From the cell containing the given text, extract its center point as (x, y) coordinate. 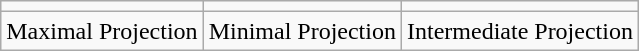
Intermediate Projection (520, 31)
Maximal Projection (102, 31)
Minimal Projection (302, 31)
